From the cell containing the given text, extract its center point as [x, y] coordinate. 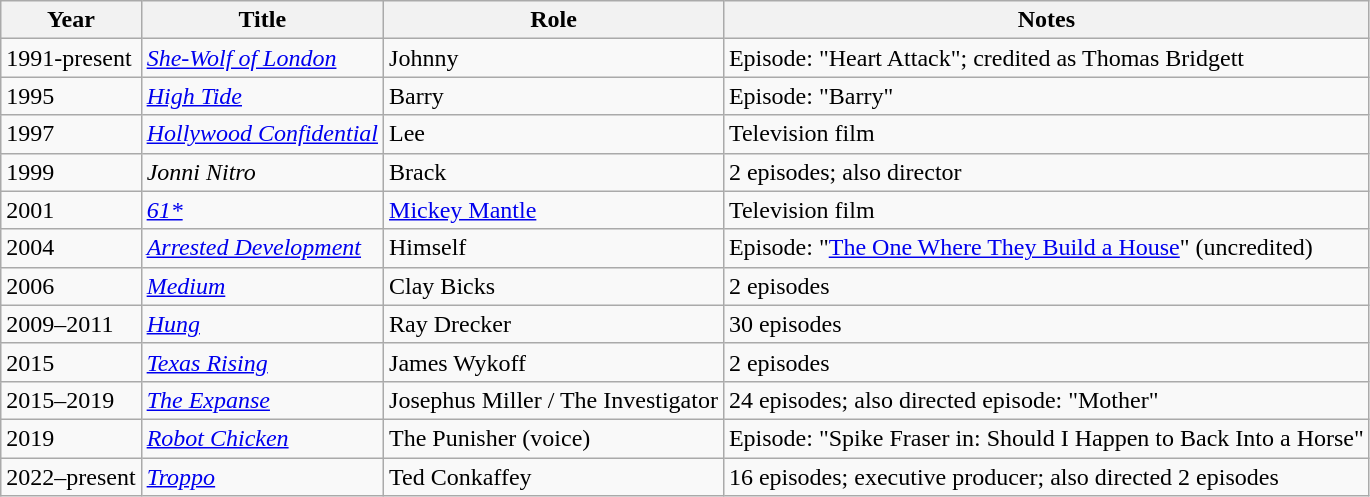
Jonni Nitro [262, 172]
Clay Bicks [554, 286]
Episode: "Heart Attack"; credited as Thomas Bridgett [1046, 58]
High Tide [262, 96]
The Expanse [262, 400]
Himself [554, 248]
Medium [262, 286]
Ray Drecker [554, 324]
James Wykoff [554, 362]
Josephus Miller / The Investigator [554, 400]
2019 [71, 438]
Notes [1046, 20]
Episode: "The One Where They Build a House" (uncredited) [1046, 248]
Johnny [554, 58]
2004 [71, 248]
Episode: "Spike Fraser in: Should I Happen to Back Into a Horse" [1046, 438]
Brack [554, 172]
Hung [262, 324]
Year [71, 20]
Ted Conkaffey [554, 477]
1999 [71, 172]
The Punisher (voice) [554, 438]
16 episodes; executive producer; also directed 2 episodes [1046, 477]
Troppo [262, 477]
24 episodes; also directed episode: "Mother" [1046, 400]
Title [262, 20]
Texas Rising [262, 362]
Mickey Mantle [554, 210]
Role [554, 20]
61* [262, 210]
1997 [71, 134]
Arrested Development [262, 248]
1991-present [71, 58]
30 episodes [1046, 324]
Robot Chicken [262, 438]
2015–2019 [71, 400]
Episode: "Barry" [1046, 96]
2001 [71, 210]
2015 [71, 362]
Barry [554, 96]
1995 [71, 96]
2022–present [71, 477]
2 episodes; also director [1046, 172]
2009–2011 [71, 324]
Hollywood Confidential [262, 134]
Lee [554, 134]
She-Wolf of London [262, 58]
2006 [71, 286]
